Pinpoint the cell where the given text exists, returning its [x, y] midpoint coordinate. 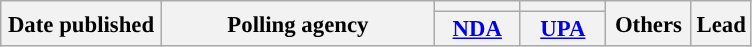
NDA [477, 30]
Polling agency [298, 24]
Others [649, 24]
Lead [721, 24]
Date published [82, 24]
UPA [563, 30]
